Scan for the cell matching the given text and deliver its [x, y] coordinate at center. 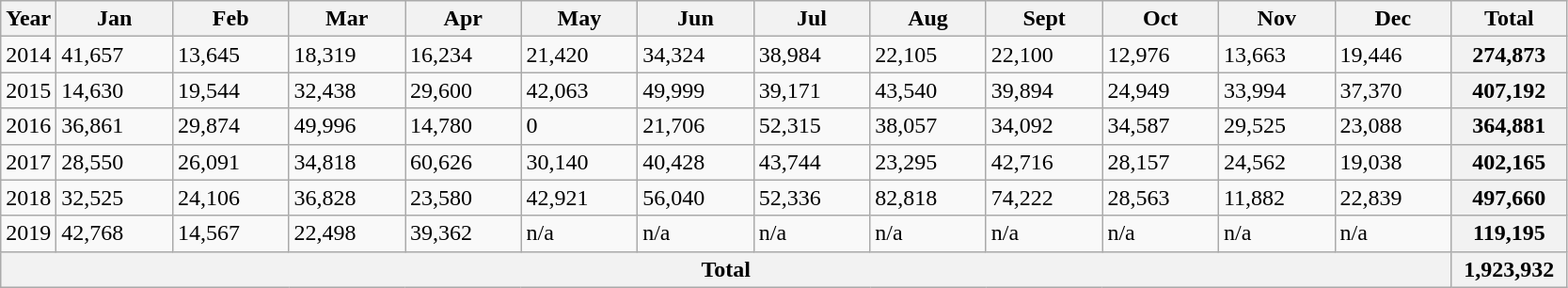
14,567 [230, 233]
74,222 [1044, 198]
21,420 [579, 55]
23,088 [1393, 126]
2019 [28, 233]
Dec [1393, 19]
1,923,932 [1510, 269]
0 [579, 126]
22,105 [928, 55]
32,525 [115, 198]
26,091 [230, 162]
19,038 [1393, 162]
38,984 [812, 55]
407,192 [1510, 90]
24,562 [1276, 162]
28,550 [115, 162]
34,092 [1044, 126]
34,818 [347, 162]
40,428 [696, 162]
36,828 [347, 198]
2015 [28, 90]
Jan [115, 19]
41,657 [115, 55]
38,057 [928, 126]
13,645 [230, 55]
14,780 [463, 126]
2014 [28, 55]
29,600 [463, 90]
Jul [812, 19]
22,498 [347, 233]
37,370 [1393, 90]
22,100 [1044, 55]
19,446 [1393, 55]
21,706 [696, 126]
43,540 [928, 90]
May [579, 19]
30,140 [579, 162]
39,894 [1044, 90]
39,171 [812, 90]
28,157 [1161, 162]
33,994 [1276, 90]
Mar [347, 19]
42,716 [1044, 162]
2018 [28, 198]
119,195 [1510, 233]
Year [28, 19]
12,976 [1161, 55]
49,999 [696, 90]
2017 [28, 162]
42,768 [115, 233]
11,882 [1276, 198]
24,106 [230, 198]
Apr [463, 19]
36,861 [115, 126]
29,525 [1276, 126]
18,319 [347, 55]
Sept [1044, 19]
42,063 [579, 90]
29,874 [230, 126]
Jun [696, 19]
28,563 [1161, 198]
364,881 [1510, 126]
Nov [1276, 19]
82,818 [928, 198]
42,921 [579, 198]
39,362 [463, 233]
49,996 [347, 126]
43,744 [812, 162]
23,580 [463, 198]
13,663 [1276, 55]
19,544 [230, 90]
32,438 [347, 90]
14,630 [115, 90]
402,165 [1510, 162]
274,873 [1510, 55]
22,839 [1393, 198]
34,324 [696, 55]
52,336 [812, 198]
34,587 [1161, 126]
52,315 [812, 126]
56,040 [696, 198]
2016 [28, 126]
23,295 [928, 162]
60,626 [463, 162]
Oct [1161, 19]
497,660 [1510, 198]
Aug [928, 19]
Feb [230, 19]
24,949 [1161, 90]
16,234 [463, 55]
